Capture the cell that displays the provided text and extract its [X, Y] central coordinate. 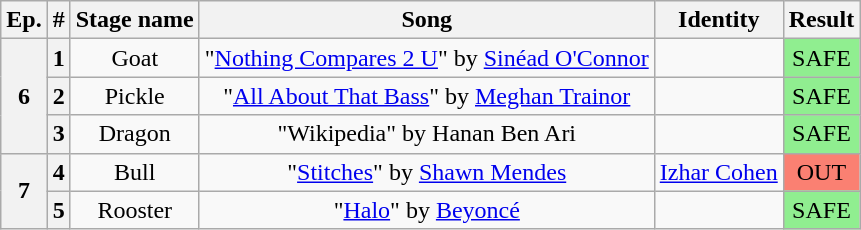
Stage name [134, 20]
"All About That Bass" by Meghan Trainor [426, 96]
2 [58, 96]
# [58, 20]
Result [821, 20]
7 [24, 191]
Song [426, 20]
OUT [821, 172]
5 [58, 210]
Rooster [134, 210]
Dragon [134, 134]
"Halo" by Beyoncé [426, 210]
Goat [134, 58]
6 [24, 96]
Identity [718, 20]
4 [58, 172]
1 [58, 58]
Izhar Cohen [718, 172]
"Wikipedia" by Hanan Ben Ari [426, 134]
Ep. [24, 20]
3 [58, 134]
"Nothing Compares 2 U" by Sinéad O'Connor [426, 58]
Bull [134, 172]
"Stitches" by Shawn Mendes [426, 172]
Pickle [134, 96]
